For the text-containing cell, return its midpoint in [x, y] coordinate format. 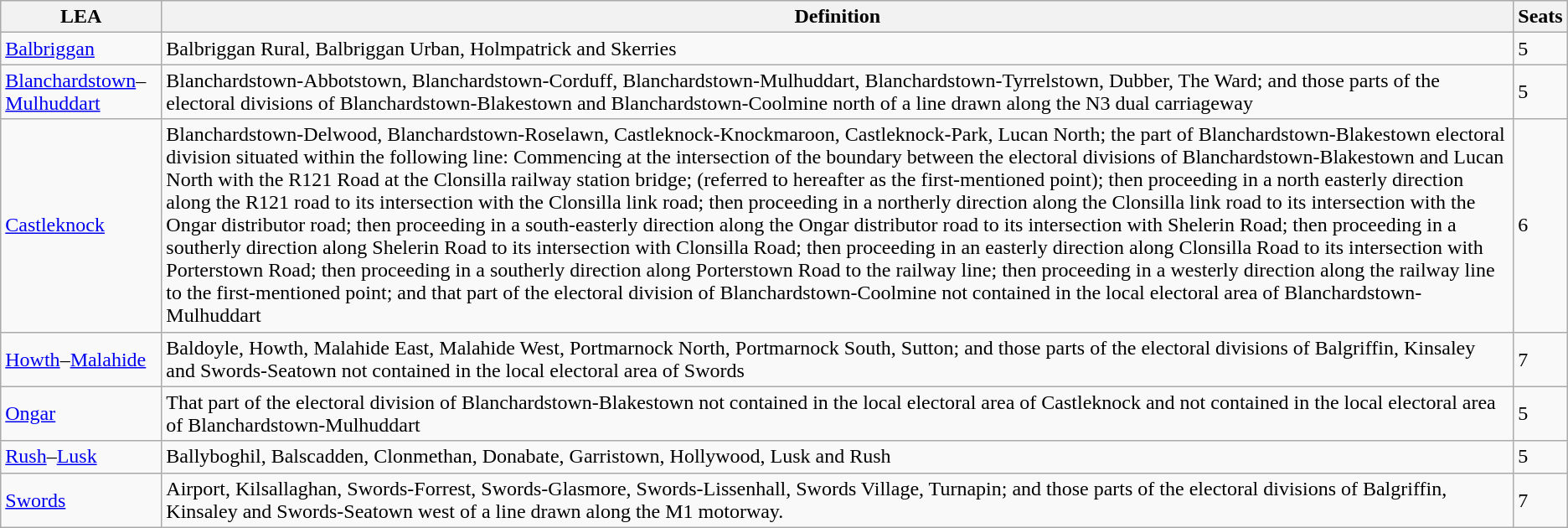
Seats [1540, 17]
Howth–Malahide [81, 359]
Ongar [81, 414]
Definition [838, 17]
Castleknock [81, 225]
Blanchardstown–Mulhuddart [81, 92]
Ballyboghil, Balscadden, Clonmethan, Donabate, Garristown, Hollywood, Lusk and Rush [838, 457]
Swords [81, 500]
Balbriggan [81, 49]
Rush–Lusk [81, 457]
6 [1540, 225]
Balbriggan Rural, Balbriggan Urban, Holmpatrick and Skerries [838, 49]
LEA [81, 17]
